Find where the given text appears and provide that cell's center as [x, y] coordinate. 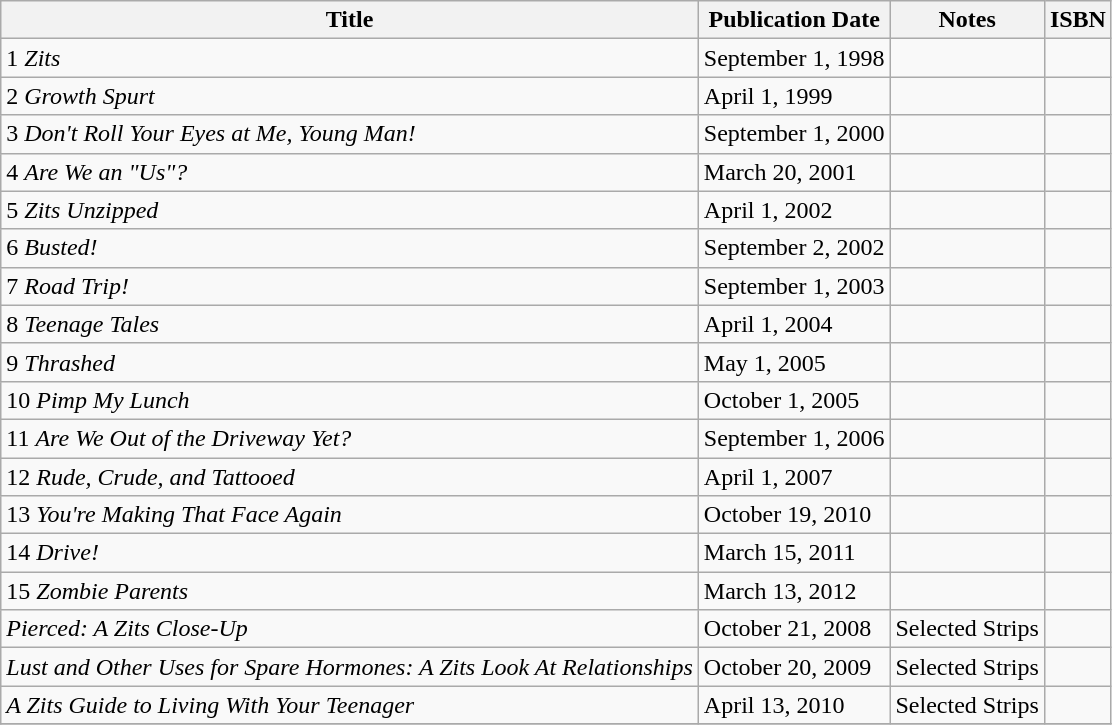
14 Drive! [350, 553]
12 Rude, Crude, and Tattooed [350, 477]
Lust and Other Uses for Spare Hormones: A Zits Look At Relationships [350, 667]
September 1, 2000 [794, 134]
October 1, 2005 [794, 400]
A Zits Guide to Living With Your Teenager [350, 705]
8 Teenage Tales [350, 324]
September 1, 1998 [794, 58]
September 1, 2003 [794, 286]
September 2, 2002 [794, 248]
March 13, 2012 [794, 591]
2 Growth Spurt [350, 96]
Title [350, 20]
9 Thrashed [350, 362]
3 Don't Roll Your Eyes at Me, Young Man! [350, 134]
October 20, 2009 [794, 667]
April 1, 2002 [794, 210]
6 Busted! [350, 248]
ISBN [1078, 20]
April 1, 2007 [794, 477]
October 21, 2008 [794, 629]
10 Pimp My Lunch [350, 400]
4 Are We an "Us"? [350, 172]
March 20, 2001 [794, 172]
13 You're Making That Face Again [350, 515]
Pierced: A Zits Close-Up [350, 629]
April 13, 2010 [794, 705]
September 1, 2006 [794, 438]
April 1, 1999 [794, 96]
5 Zits Unzipped [350, 210]
Publication Date [794, 20]
15 Zombie Parents [350, 591]
Notes [967, 20]
1 Zits [350, 58]
7 Road Trip! [350, 286]
April 1, 2004 [794, 324]
March 15, 2011 [794, 553]
11 Are We Out of the Driveway Yet? [350, 438]
October 19, 2010 [794, 515]
May 1, 2005 [794, 362]
